Extract the [x, y] coordinate from the center of the cell holding the provided text.  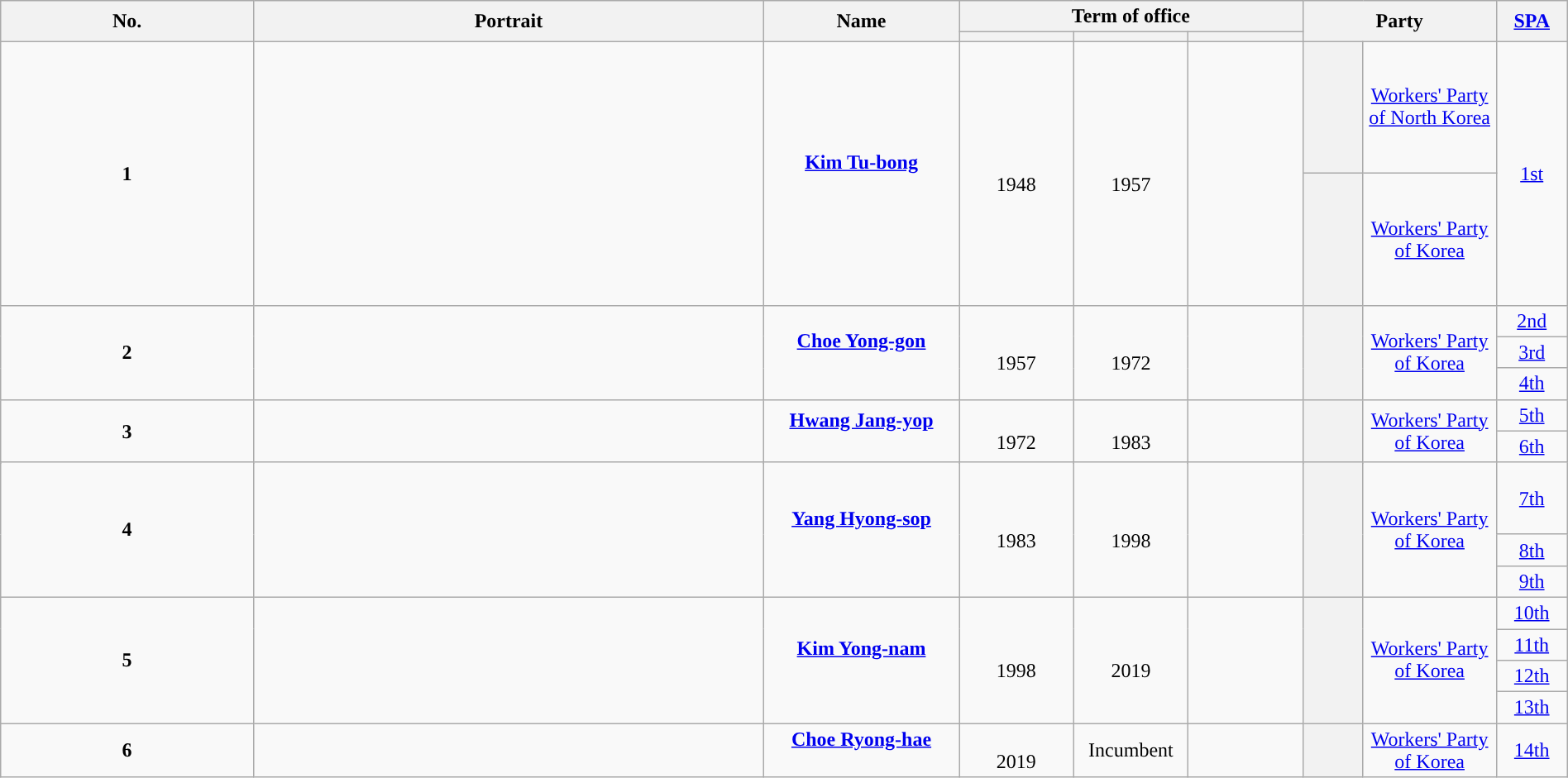
Term of office [1131, 17]
4 [127, 529]
3rd [1532, 352]
Party [1399, 21]
Kim Yong-nam [861, 660]
9th [1532, 581]
No. [127, 21]
Workers' Party of North Korea [1429, 107]
Yang Hyong-sop [861, 529]
6th [1532, 446]
1 [127, 174]
5th [1532, 415]
8th [1532, 550]
2 [127, 352]
SPA [1532, 21]
Incumbent [1131, 751]
5 [127, 660]
6 [127, 751]
14th [1532, 751]
Choe Ryong-hae [861, 751]
2nd [1532, 321]
3 [127, 431]
1st [1532, 174]
1948 [1017, 174]
12th [1532, 676]
13th [1532, 708]
Portrait [508, 21]
Name [861, 21]
Kim Tu-bong [861, 174]
11th [1532, 644]
Choe Yong-gon [861, 352]
4th [1532, 384]
10th [1532, 613]
Hwang Jang-yop [861, 431]
7th [1532, 498]
